Find where the given text appears and provide that cell's center as [X, Y] coordinate. 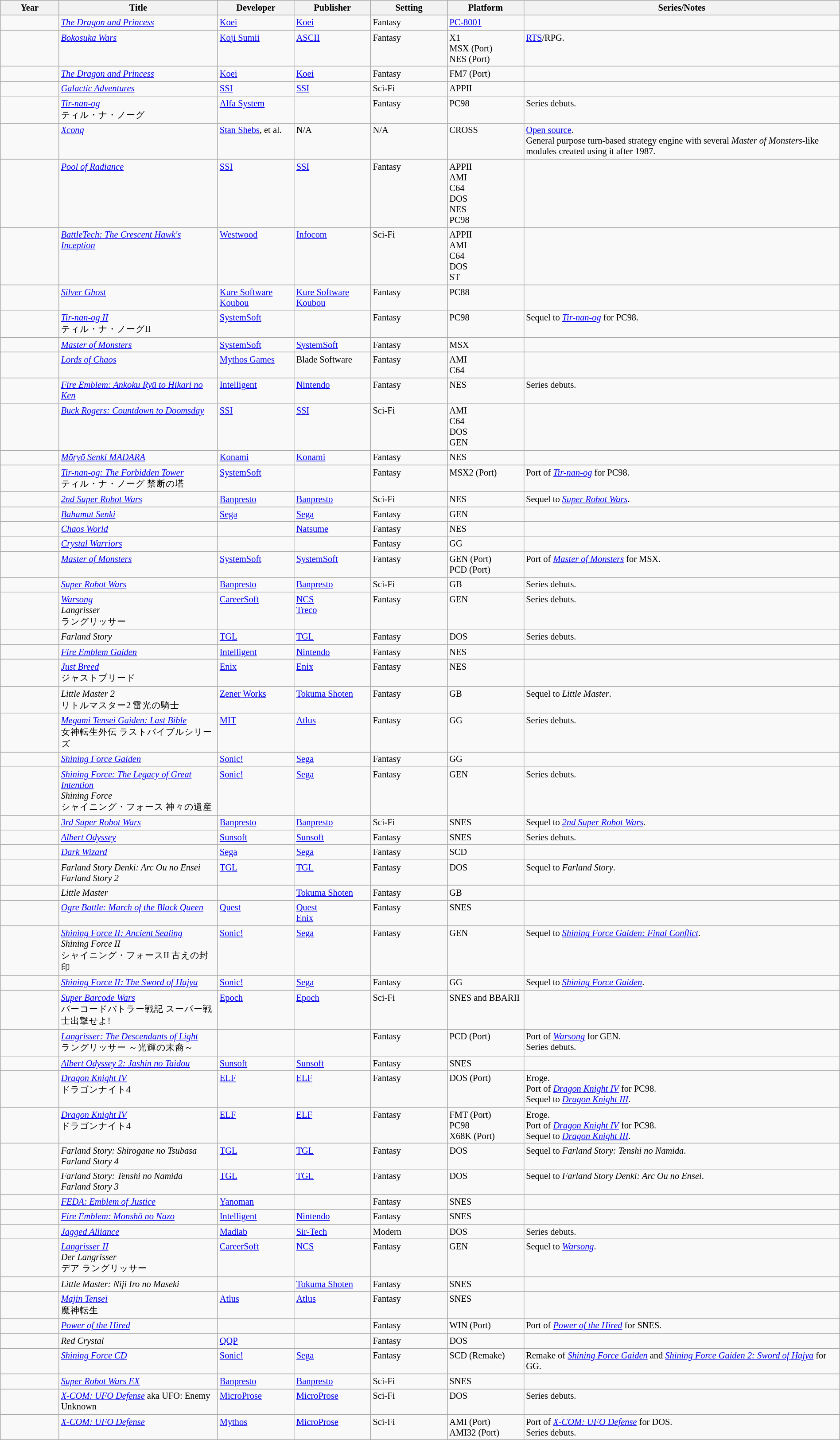
APPIIAMIC64DOSNESPC98 [486, 193]
Sequel to Shining Force Gaiden: Final Conflict. [681, 951]
Bokosuka Wars [138, 48]
Fire Emblem: Ankoku Ryū to Hikari no Ken [138, 390]
Shining Force Gaiden [138, 759]
Just Breedジャストブリード [138, 673]
SNES and BBARII [486, 1010]
Silver Ghost [138, 297]
QQP [256, 1341]
Natsume [332, 529]
Albert Odyssey 2: Jashin no Taidou [138, 1063]
Power of the Hired [138, 1326]
Bahamut Senki [138, 514]
Sequel to Farland Story Denki: Arc Ou no Ensei. [681, 1182]
Sequel to Little Master. [681, 699]
Farland Story Denki: Arc Ou no EnseiFarland Story 2 [138, 873]
Mythos [256, 1427]
Mōryō Senki MADARA [138, 457]
NCS [332, 1258]
Langrisser: The Descendants of Lightラングリッサー ～光輝の末裔～ [138, 1042]
Setting [409, 8]
Port of X-COM: UFO Defense for DOS.Series debuts. [681, 1427]
X-COM: UFO Defense [138, 1427]
Dark Wizard [138, 852]
Fire Emblem: Monshō no Nazo [138, 1217]
Lords of Chaos [138, 365]
Majin Tensei魔神転生 [138, 1305]
CROSS [486, 141]
Madlab [256, 1232]
2nd Super Robot Wars [138, 500]
Xconq [138, 141]
Farland Story [138, 637]
Sequel to Super Robot Wars. [681, 500]
Ogre Battle: March of the Black Queen [138, 913]
Alfa System [256, 110]
Port of Tir-nan-og for PC98. [681, 479]
AMI (Port)AMI32 (Port) [486, 1427]
WIN (Port) [486, 1326]
Platform [486, 8]
Title [138, 8]
Sequel to 2nd Super Robot Wars. [681, 823]
WarsongLangrisserラングリッサー [138, 611]
Developer [256, 8]
APPIIAMIC64DOSST [486, 256]
PC88 [486, 297]
Super Robot Wars [138, 585]
GEN (Port)PCD (Port) [486, 564]
Tir-nan-og: The Forbidden Towerティル・ナ・ノーグ 禁断の塔 [138, 479]
X1 MSX (Port) NES (Port) [486, 48]
Tir-nan-ogティル・ナ・ノーグ [138, 110]
Sequel to Farland Story: Tenshi no Namida. [681, 1156]
Farland Story: Shirogane no TsubasaFarland Story 4 [138, 1156]
Little Master: Niji Iro no Maseki [138, 1284]
Red Crystal [138, 1341]
Little Master [138, 893]
MIT [256, 733]
PC-8001 [486, 23]
Blade Software [332, 365]
Albert Odyssey [138, 837]
Series/Notes [681, 8]
Westwood [256, 256]
APPII [486, 89]
RTS/RPG. [681, 48]
Port of Warsong for GEN.Series debuts. [681, 1042]
Little Master 2リトルマスター2 雷光の騎士 [138, 699]
Shining Force CD [138, 1361]
Chaos World [138, 529]
Megami Tensei Gaiden: Last Bible女神転生外伝 ラストバイブルシリーズ [138, 733]
PCD (Port) [486, 1042]
MSX2 (Port) [486, 479]
Mythos Games [256, 365]
Infocom [332, 256]
Sequel to Tir-nan-og for PC98. [681, 324]
NCSTreco [332, 611]
Farland Story: Tenshi no NamidaFarland Story 3 [138, 1182]
BattleTech: The Crescent Hawk's Inception [138, 256]
Shining Force II: The Sword of Hajya [138, 983]
AMIC64DOSGEN [486, 427]
Pool of Radiance [138, 193]
QuestEnix [332, 913]
Quest [256, 913]
Year [30, 8]
Open source.General purpose turn-based strategy engine with several Master of Monsters-like modules created using it after 1987. [681, 141]
Shining Force II: Ancient SealingShining Force IIシャイニング・フォースII 古えの封印 [138, 951]
Super Robot Wars EX [138, 1381]
Koji Sumii [256, 48]
Sir-Tech [332, 1232]
Buck Rogers: Countdown to Doomsday [138, 427]
ASCII [332, 48]
Zener Works [256, 699]
Port of Master of Monsters for MSX. [681, 564]
Tir-nan-og IIティル・ナ・ノーグII [138, 324]
Fire Emblem Gaiden [138, 652]
Remake of Shining Force Gaiden and Shining Force Gaiden 2: Sword of Hajya for GG. [681, 1361]
Crystal Warriors [138, 544]
AMIC64 [486, 365]
Sequel to Shining Force Gaiden. [681, 983]
X-COM: UFO Defense aka UFO: Enemy Unknown [138, 1401]
3rd Super Robot Wars [138, 823]
SCD [486, 852]
Shining Force: The Legacy of Great IntentionShining Forceシャイニング・フォース 神々の遺産 [138, 791]
MSX [486, 345]
Stan Shebs, et al. [256, 141]
Sequel to Warsong. [681, 1258]
FMT (Port)PC98X68K (Port) [486, 1125]
Galactic Adventures [138, 89]
Modern [409, 1232]
FEDA: Emblem of Justice [138, 1202]
Jagged Alliance [138, 1232]
Publisher [332, 8]
DOS (Port) [486, 1089]
Port of Power of the Hired for SNES. [681, 1326]
Sequel to Farland Story. [681, 873]
Super Barcode Warsバーコードバトラー戦記 スーパー戦士出撃せよ! [138, 1010]
Yanoman [256, 1202]
SCD (Remake) [486, 1361]
Langrisser IIDer Langrisserデア ラングリッサー [138, 1258]
FM7 (Port) [486, 74]
